Pinpoint the cell where the given text exists, returning its (x, y) midpoint coordinate. 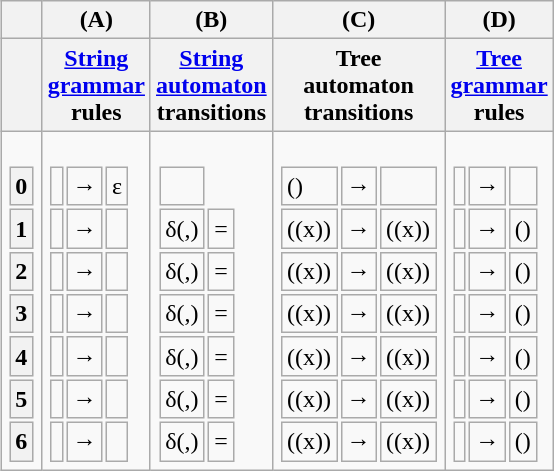
1 (22, 229)
Stringautomatontransitions (211, 85)
(C) (358, 20)
Stringgrammarrules (96, 85)
2 (22, 272)
3 (22, 314)
5 (22, 399)
() → ((x)) → ((x)) ((x)) → ((x)) ((x)) → ((x)) ((x)) → ((x)) ((x)) → ((x)) ((x)) → ((x)) (358, 300)
(B) (211, 20)
→ ε → → → → → → (96, 300)
Treeautomatontransitions (358, 85)
Treegrammarrules (499, 85)
(D) (499, 20)
ε (118, 186)
→ → () → () → () → () → () → () (499, 300)
0 (22, 186)
6 (22, 442)
0 1 2 3 4 5 6 (21, 300)
(A) (96, 20)
4 (22, 357)
δ(,) = δ(,) = δ(,) = δ(,) = δ(,) = δ(,) = (211, 300)
